Return the [X, Y] coordinate for the center point of the cell that contains the specified text.  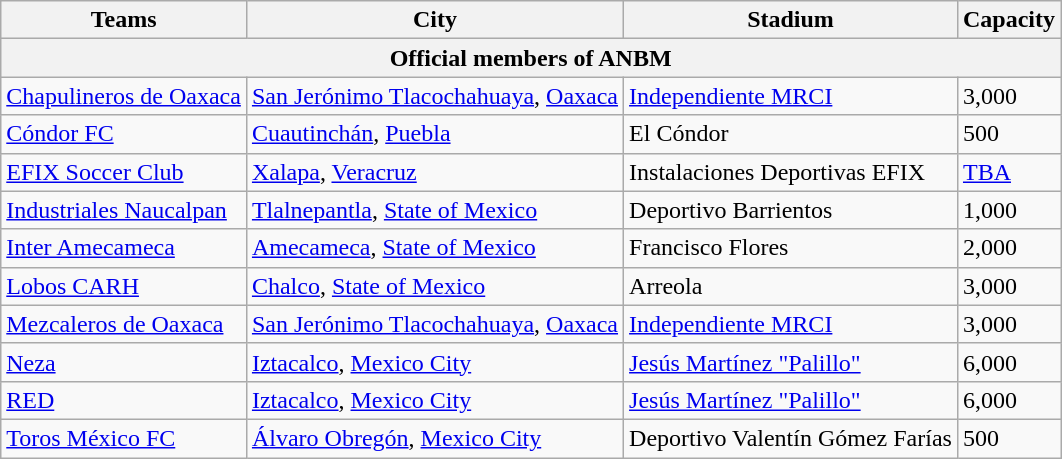
Arreola [791, 286]
RED [124, 400]
Cóndor FC [124, 134]
Neza [124, 362]
City [434, 20]
Toros México FC [124, 438]
El Cóndor [791, 134]
Deportivo Barrientos [791, 210]
EFIX Soccer Club [124, 172]
1,000 [1008, 210]
Amecameca, State of Mexico [434, 248]
Stadium [791, 20]
Capacity [1008, 20]
Official members of ANBM [531, 58]
Tlalnepantla, State of Mexico [434, 210]
Industriales Naucalpan [124, 210]
Álvaro Obregón, Mexico City [434, 438]
Teams [124, 20]
Cuautinchán, Puebla [434, 134]
Lobos CARH [124, 286]
Deportivo Valentín Gómez Farías [791, 438]
Francisco Flores [791, 248]
Chapulineros de Oaxaca [124, 96]
Xalapa, Veracruz [434, 172]
Instalaciones Deportivas EFIX [791, 172]
2,000 [1008, 248]
Mezcaleros de Oaxaca [124, 324]
Inter Amecameca [124, 248]
Chalco, State of Mexico [434, 286]
TBA [1008, 172]
